Pinpoint the cell where the given text exists, returning its [x, y] midpoint coordinate. 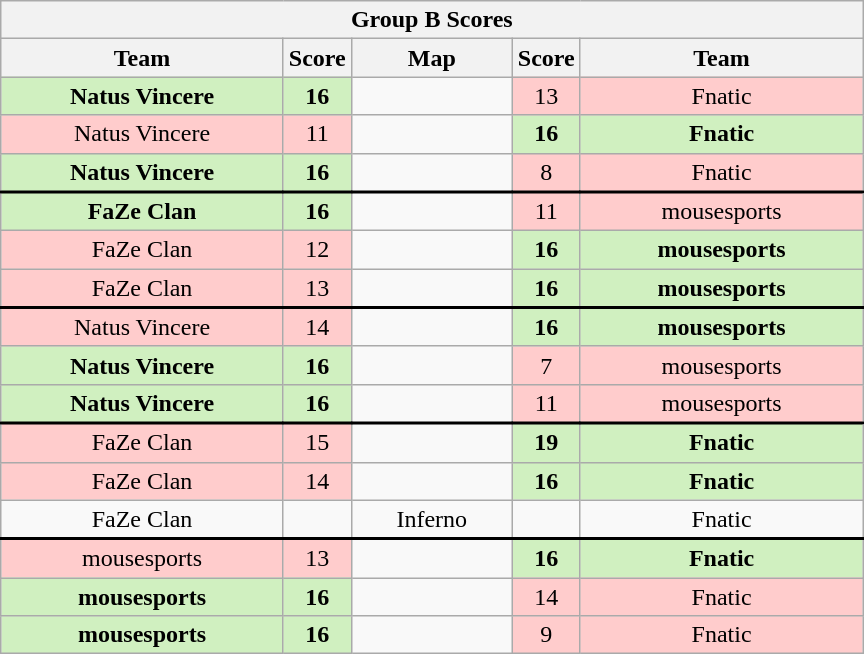
Group B Scores [432, 20]
12 [317, 250]
8 [546, 172]
7 [546, 365]
15 [317, 442]
Map [432, 58]
Inferno [432, 520]
19 [546, 442]
9 [546, 635]
